For the text-containing cell, return its midpoint in [x, y] coordinate format. 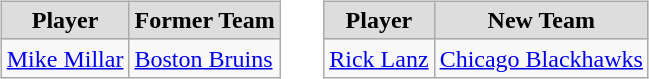
Mike Millar [65, 58]
New Team [541, 20]
Boston Bruins [204, 58]
Chicago Blackhawks [541, 58]
Rick Lanz [379, 58]
Former Team [204, 20]
